Locate the cell with the specified text and output its [x, y] center coordinate. 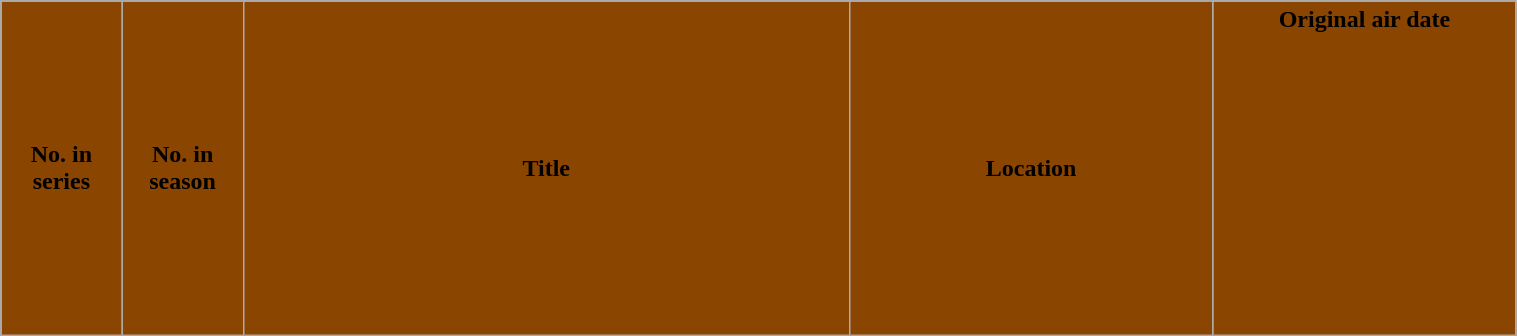
No. inseason [182, 168]
Original air date [1364, 168]
No. inseries [62, 168]
Location [1031, 168]
Title [546, 168]
